Detect which cell encompasses the target text, then output its [x, y] center coordinate. 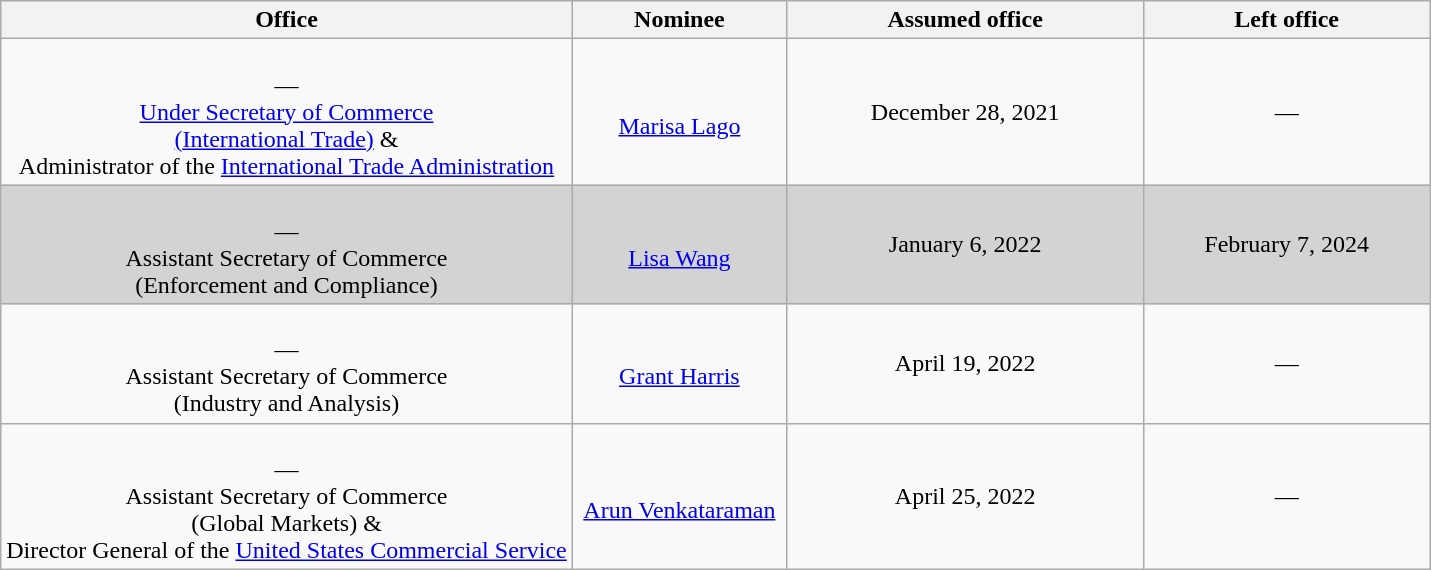
April 19, 2022 [966, 364]
December 28, 2021 [966, 112]
—Assistant Secretary of Commerce(Global Markets) &Director General of the United States Commercial Service [287, 496]
January 6, 2022 [966, 244]
—Assistant Secretary of Commerce(Industry and Analysis) [287, 364]
Marisa Lago [679, 112]
Lisa Wang [679, 244]
—Assistant Secretary of Commerce(Enforcement and Compliance) [287, 244]
Assumed office [966, 20]
Nominee [679, 20]
April 25, 2022 [966, 496]
Grant Harris [679, 364]
February 7, 2024 [1287, 244]
Office [287, 20]
Arun Venkataraman [679, 496]
Left office [1287, 20]
—Under Secretary of Commerce(International Trade) &Administrator of the International Trade Administration [287, 112]
